Extract the [x, y] coordinate from the center of the cell holding the provided text.  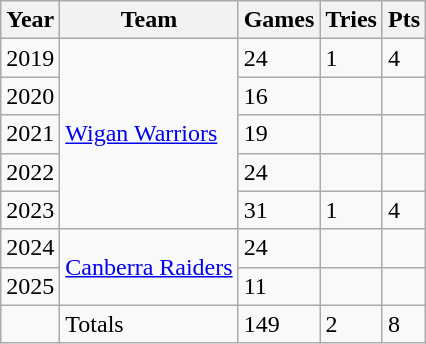
2019 [30, 58]
Totals [149, 324]
11 [279, 286]
16 [279, 96]
31 [279, 210]
2 [352, 324]
2024 [30, 248]
2021 [30, 134]
Games [279, 20]
Canberra Raiders [149, 267]
2020 [30, 96]
149 [279, 324]
8 [404, 324]
2025 [30, 286]
Pts [404, 20]
19 [279, 134]
2023 [30, 210]
2022 [30, 172]
Team [149, 20]
Tries [352, 20]
Wigan Warriors [149, 134]
Year [30, 20]
